Provide the [X, Y] coordinate of the cell's center where the given text is located.  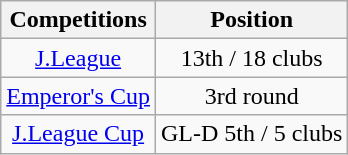
J.League Cup [78, 134]
Emperor's Cup [78, 96]
3rd round [251, 96]
GL-D 5th / 5 clubs [251, 134]
Competitions [78, 20]
J.League [78, 58]
13th / 18 clubs [251, 58]
Position [251, 20]
